Search for the cell housing the specified text and yield its [x, y] center coordinate. 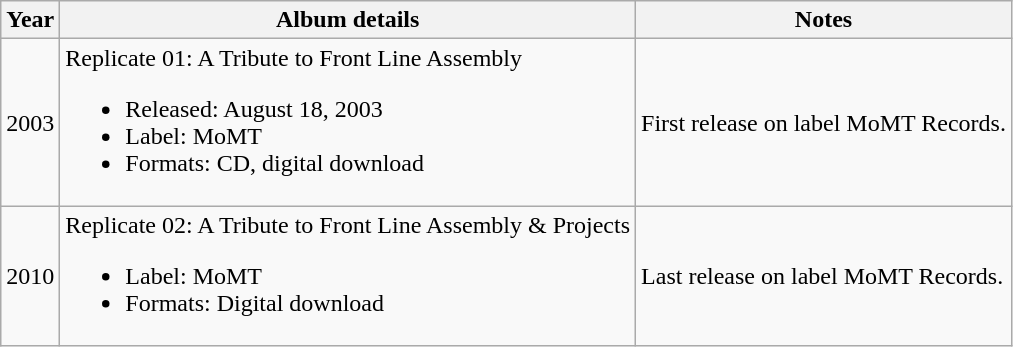
Replicate 02: A Tribute to Front Line Assembly & ProjectsLabel: MoMTFormats: Digital download [348, 276]
First release on label MoMT Records. [824, 122]
Album details [348, 20]
Last release on label MoMT Records. [824, 276]
2003 [30, 122]
Year [30, 20]
Replicate 01: A Tribute to Front Line AssemblyReleased: August 18, 2003Label: MoMTFormats: CD, digital download [348, 122]
Notes [824, 20]
2010 [30, 276]
